Provide the [X, Y] coordinate of the cell's center where the given text is located.  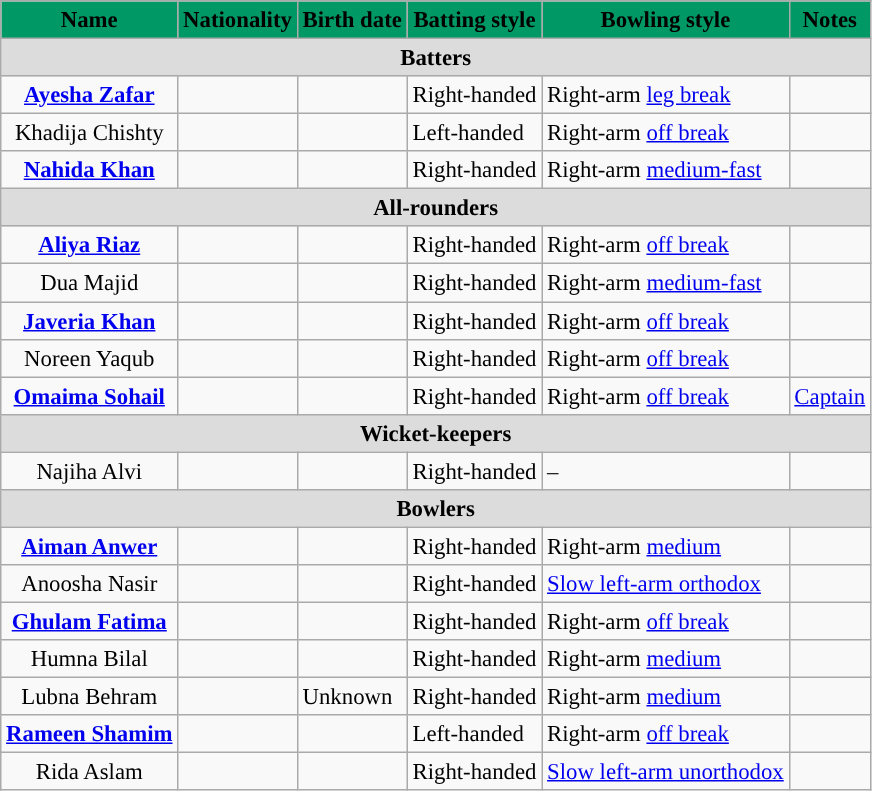
Javeria Khan [90, 321]
Rida Aslam [90, 772]
Omaima Sohail [90, 396]
Wicket-keepers [436, 433]
Khadija Chishty [90, 133]
Rameen Shamim [90, 734]
Aiman Anwer [90, 546]
Name [90, 20]
Najiha Alvi [90, 471]
Birth date [352, 20]
Bowlers [436, 509]
Slow left-arm orthodox [666, 584]
– [666, 471]
Nahida Khan [90, 170]
Anoosha Nasir [90, 584]
Ghulam Fatima [90, 621]
Right-arm leg break [666, 95]
Captain [830, 396]
Noreen Yaqub [90, 358]
All-rounders [436, 208]
Ayesha Zafar [90, 95]
Lubna Behram [90, 697]
Unknown [352, 697]
Nationality [238, 20]
Bowling style [666, 20]
Batters [436, 58]
Humna Bilal [90, 659]
Dua Majid [90, 283]
Aliya Riaz [90, 245]
Batting style [474, 20]
Notes [830, 20]
Slow left-arm unorthodox [666, 772]
